Capture the cell that displays the provided text and extract its (x, y) central coordinate. 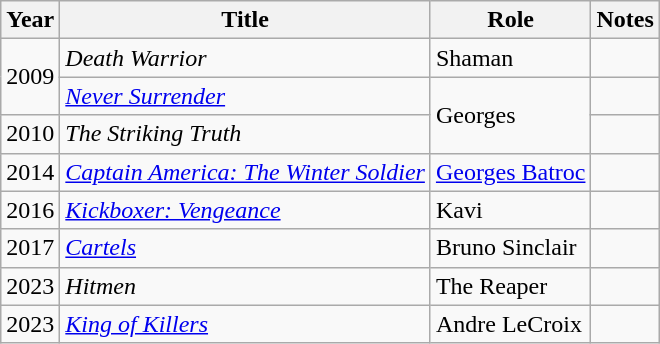
2009 (30, 77)
Title (246, 20)
Captain America: The Winter Soldier (246, 172)
2016 (30, 210)
Georges Batroc (510, 172)
Hitmen (246, 286)
Shaman (510, 58)
King of Killers (246, 324)
2010 (30, 134)
The Reaper (510, 286)
The Striking Truth (246, 134)
Notes (625, 20)
Role (510, 20)
Kickboxer: Vengeance (246, 210)
Year (30, 20)
2017 (30, 248)
2014 (30, 172)
Never Surrender (246, 96)
Cartels (246, 248)
Kavi (510, 210)
Georges (510, 115)
Andre LeCroix (510, 324)
Death Warrior (246, 58)
Bruno Sinclair (510, 248)
